Output the [x, y] coordinate of the center of the cell containing the given text.  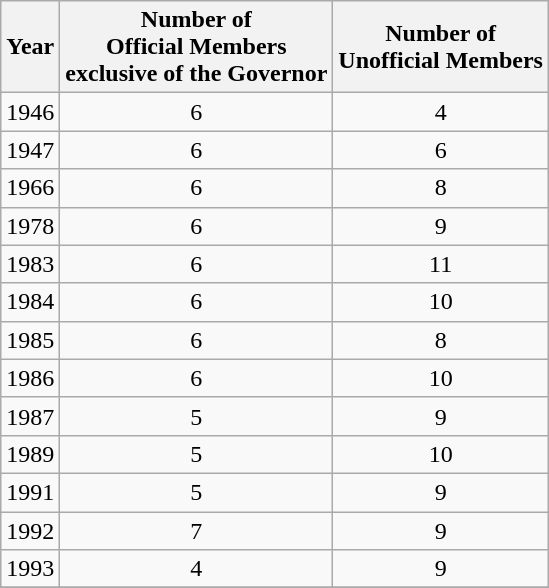
1983 [30, 264]
1992 [30, 531]
1966 [30, 188]
1993 [30, 569]
1986 [30, 378]
1978 [30, 226]
Number ofUnofficial Members [441, 47]
11 [441, 264]
1985 [30, 340]
1947 [30, 150]
1946 [30, 112]
1991 [30, 492]
1984 [30, 302]
1989 [30, 454]
7 [196, 531]
Year [30, 47]
1987 [30, 416]
Number ofOfficial Membersexclusive of the Governor [196, 47]
